Extract the [x, y] coordinate from the center of the cell holding the provided text.  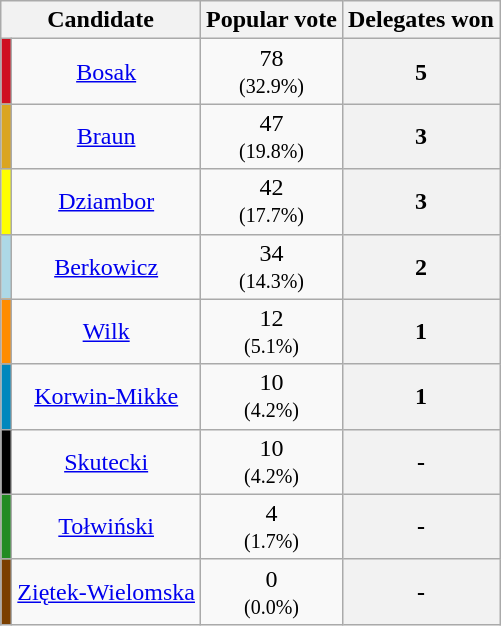
34(14.3%) [272, 266]
78(32.9%) [272, 72]
Popular vote [272, 20]
Wilk [106, 332]
4(1.7%) [272, 526]
Candidate [101, 20]
Korwin-Mikke [106, 396]
Delegates won [420, 20]
5 [420, 72]
Dziambor [106, 202]
Skutecki [106, 462]
2 [420, 266]
42(17.7%) [272, 202]
Berkowicz [106, 266]
47(19.8%) [272, 136]
Tołwiński [106, 526]
0(0.0%) [272, 592]
Braun [106, 136]
Bosak [106, 72]
12(5.1%) [272, 332]
Ziętek-Wielomska [106, 592]
